From the cell containing the given text, extract its center point as (X, Y) coordinate. 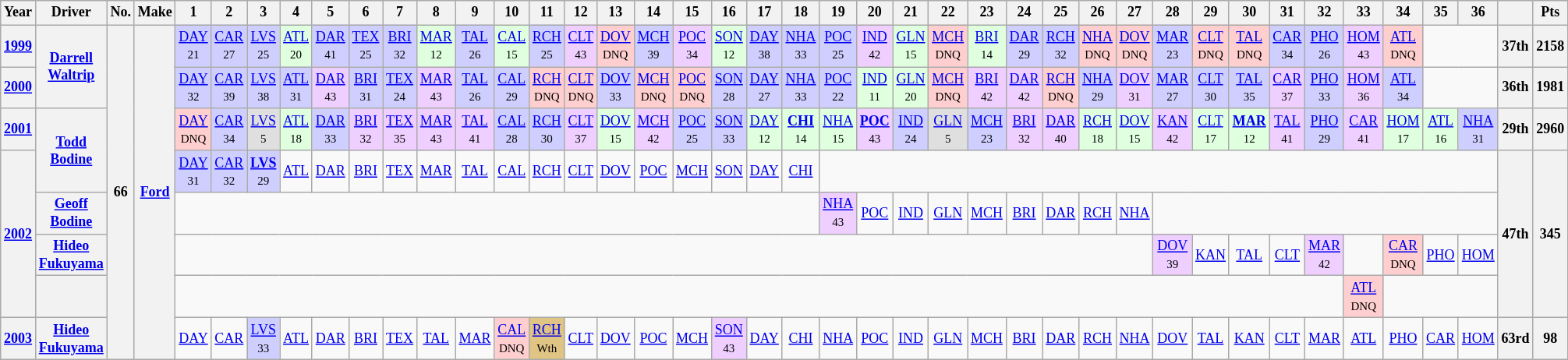
No. (120, 12)
POC43 (875, 129)
SON (728, 171)
14 (653, 12)
26 (1098, 12)
2960 (1550, 129)
MCH42 (653, 129)
98 (1550, 339)
MAR23 (1173, 46)
Darrell Waltrip (71, 67)
22 (948, 12)
Make (154, 12)
2158 (1550, 46)
DAYDNQ (193, 129)
POC22 (838, 88)
Todd Bodine (71, 150)
30 (1249, 12)
IND42 (875, 46)
5 (331, 12)
DAY27 (764, 88)
18 (801, 12)
NHA43 (838, 214)
SON43 (728, 339)
28 (1173, 12)
CAR27 (229, 46)
LVS5 (264, 129)
GLN20 (911, 88)
37th (1516, 46)
RCHWth (547, 339)
LVS29 (264, 171)
RCH32 (1060, 46)
NHA15 (838, 129)
25 (1060, 12)
11 (547, 12)
21 (911, 12)
1981 (1550, 88)
GLN5 (948, 129)
33 (1363, 12)
CAL28 (511, 129)
TALDNQ (1249, 46)
BRI42 (987, 88)
4 (296, 12)
ATL16 (1441, 129)
MCH23 (987, 129)
1 (193, 12)
CHI14 (801, 129)
23 (987, 12)
2 (229, 12)
3 (264, 12)
DAY32 (193, 88)
Ford (154, 192)
2001 (19, 129)
CAR39 (229, 88)
PHO26 (1325, 46)
DAR43 (331, 88)
POC34 (692, 46)
2003 (19, 339)
DAY31 (193, 171)
DAY21 (193, 46)
ATL34 (1403, 88)
TEX24 (400, 88)
PHO33 (1325, 88)
10 (511, 12)
RCH30 (547, 129)
POCDNQ (692, 88)
29th (1516, 129)
NHA31 (1478, 129)
CALDNQ (511, 339)
Pts (1550, 12)
DAR33 (331, 129)
CAR32 (229, 171)
TEX35 (400, 129)
LVS33 (264, 339)
CAL29 (511, 88)
32 (1325, 12)
SON28 (728, 88)
19 (838, 12)
16 (728, 12)
CLT17 (1211, 129)
DAY38 (764, 46)
ATL20 (296, 46)
CAL15 (511, 46)
24 (1025, 12)
9 (475, 12)
RCH25 (547, 46)
SON33 (728, 129)
HOM43 (1363, 46)
29 (1211, 12)
CARDNQ (1403, 255)
MAR42 (1325, 255)
27 (1134, 12)
LVS38 (264, 88)
BRI14 (987, 46)
Geoff Bodine (71, 214)
ATL31 (296, 88)
LVS25 (264, 46)
35 (1441, 12)
DAR29 (1025, 46)
KAN42 (1173, 129)
8 (436, 12)
36 (1478, 12)
DOV39 (1173, 255)
12 (580, 12)
345 (1550, 234)
15 (692, 12)
36th (1516, 88)
66 (120, 192)
TAL35 (1249, 88)
TEX25 (366, 46)
Year (19, 12)
CAR41 (1363, 129)
20 (875, 12)
RCH18 (1098, 129)
31 (1287, 12)
DOV33 (615, 88)
PHO29 (1325, 129)
CAL (511, 171)
CLT30 (1211, 88)
13 (615, 12)
BRI31 (366, 88)
MCH39 (653, 46)
HOM36 (1363, 88)
6 (366, 12)
DAY12 (764, 129)
IND24 (911, 129)
IND11 (875, 88)
DAR40 (1060, 129)
SON12 (728, 46)
34 (1403, 12)
2002 (19, 234)
CAR37 (1287, 88)
NHA29 (1098, 88)
DOV31 (1134, 88)
CLT37 (580, 129)
1999 (19, 46)
CLT43 (580, 46)
ATL18 (296, 129)
MAR27 (1173, 88)
HOM17 (1403, 129)
17 (764, 12)
Driver (71, 12)
47th (1516, 234)
DAR41 (331, 46)
7 (400, 12)
NHADNQ (1098, 46)
DAR42 (1025, 88)
63rd (1516, 339)
GLN15 (911, 46)
2000 (19, 88)
